Provide the [X, Y] coordinate of the cell's center where the given text is located.  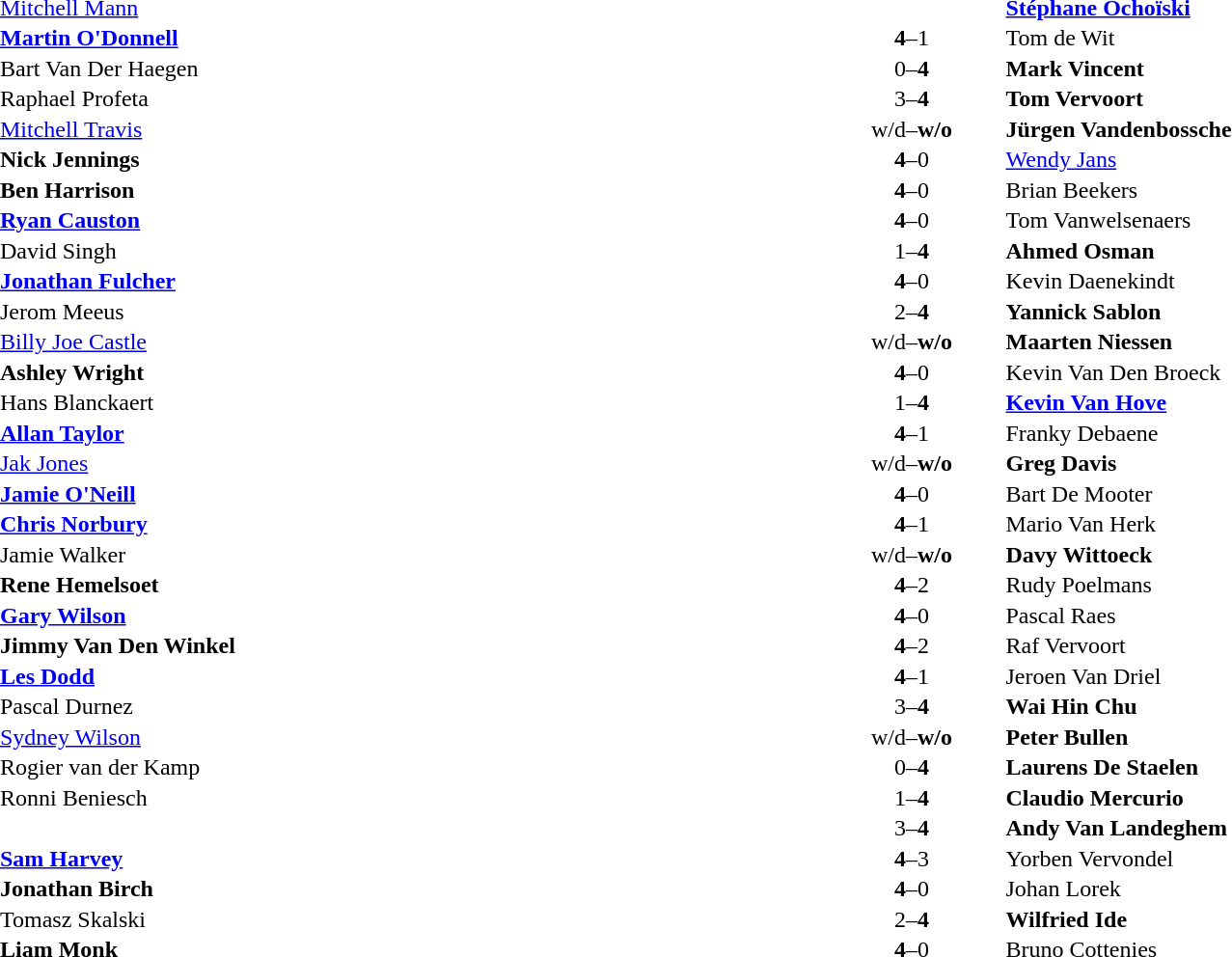
4–3 [911, 859]
